From the cell containing the given text, extract its center point as (X, Y) coordinate. 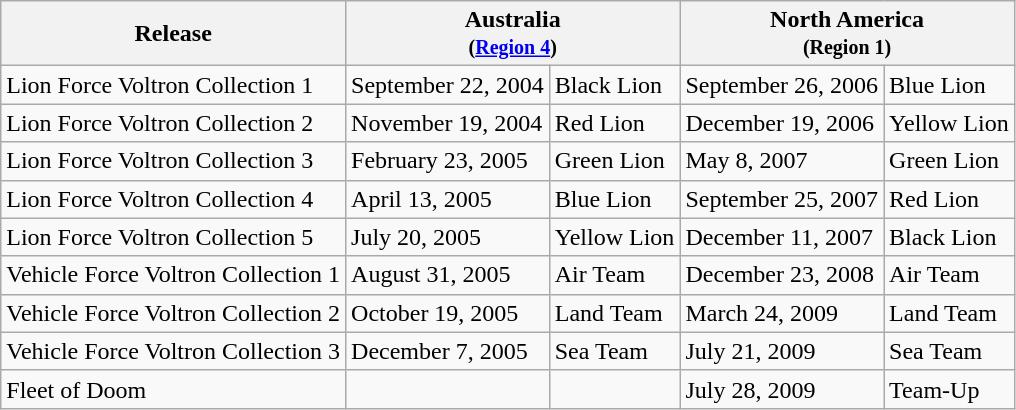
Team-Up (950, 389)
September 25, 2007 (782, 199)
Vehicle Force Voltron Collection 3 (174, 351)
Fleet of Doom (174, 389)
December 7, 2005 (448, 351)
July 20, 2005 (448, 237)
Vehicle Force Voltron Collection 1 (174, 275)
Lion Force Voltron Collection 1 (174, 85)
November 19, 2004 (448, 123)
North America(Region 1) (847, 34)
July 28, 2009 (782, 389)
Vehicle Force Voltron Collection 2 (174, 313)
October 19, 2005 (448, 313)
August 31, 2005 (448, 275)
Lion Force Voltron Collection 3 (174, 161)
Lion Force Voltron Collection 4 (174, 199)
December 11, 2007 (782, 237)
May 8, 2007 (782, 161)
February 23, 2005 (448, 161)
December 23, 2008 (782, 275)
Lion Force Voltron Collection 5 (174, 237)
Lion Force Voltron Collection 2 (174, 123)
Release (174, 34)
Australia(Region 4) (513, 34)
July 21, 2009 (782, 351)
March 24, 2009 (782, 313)
December 19, 2006 (782, 123)
April 13, 2005 (448, 199)
September 26, 2006 (782, 85)
September 22, 2004 (448, 85)
